Determine the [X, Y] coordinate at the center of the cell enclosing the given text.  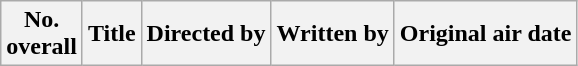
Written by [332, 34]
Directed by [206, 34]
Original air date [486, 34]
Title [112, 34]
No.overall [42, 34]
